Extract the (x, y) coordinate from the center of the cell holding the provided text.  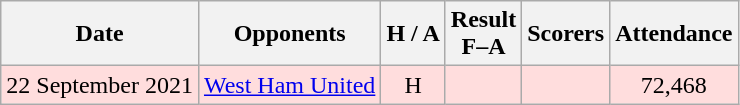
H / A (413, 34)
22 September 2021 (100, 85)
Scorers (566, 34)
72,468 (674, 85)
Date (100, 34)
H (413, 85)
Attendance (674, 34)
Opponents (289, 34)
West Ham United (289, 85)
ResultF–A (483, 34)
